Search for the cell housing the specified text and yield its (X, Y) center coordinate. 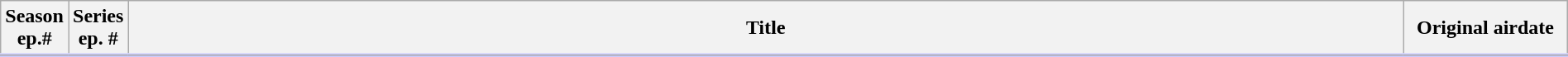
Seasonep.# (35, 28)
Title (766, 28)
Original airdate (1485, 28)
Seriesep. # (98, 28)
